Determine the (X, Y) coordinate at the center of the cell enclosing the given text.  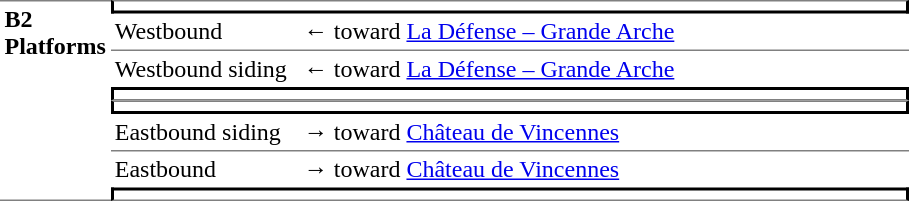
Westbound siding (204, 69)
Eastbound (204, 170)
Westbound (204, 33)
Eastbound siding (204, 133)
B2Platforms (55, 100)
